Provide the (X, Y) coordinate of the cell's center where the given text is located.  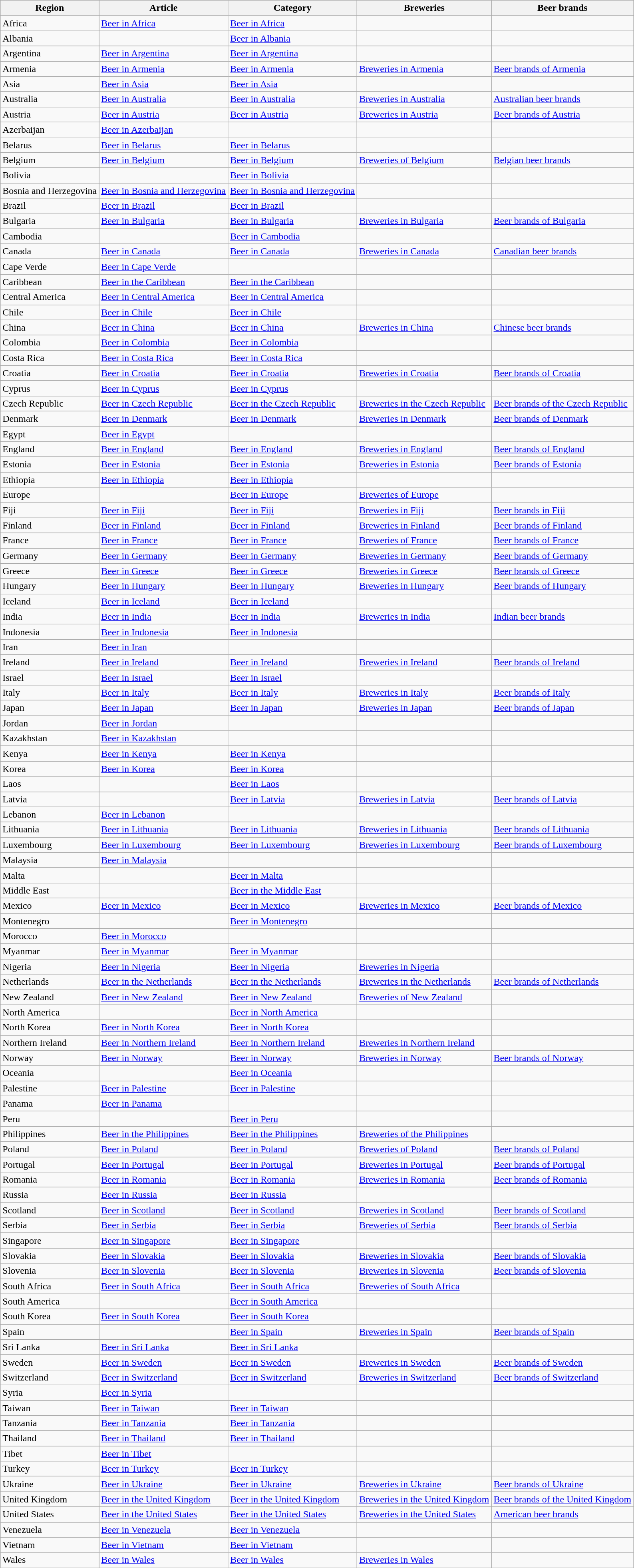
Panama (50, 1103)
Breweries (424, 8)
Romania (50, 1180)
Breweries of Belgium (424, 160)
Breweries of Europe (424, 495)
Beer brands of Germany (562, 556)
Central America (50, 297)
Bolivia (50, 175)
Fiji (50, 510)
Breweries in England (424, 449)
South America (50, 1301)
Poland (50, 1149)
Beer in Malaysia (164, 860)
Turkey (50, 1469)
Malta (50, 875)
Breweries in Switzerland (424, 1377)
Mexico (50, 906)
Beer brands of Estonia (562, 465)
Breweries in Slovenia (424, 1271)
Indian beer brands (562, 616)
Article (164, 8)
Beer brands of Italy (562, 693)
Beer in Iran (164, 647)
Breweries in Northern Ireland (424, 1043)
Breweries in Armenia (424, 69)
Ireland (50, 662)
Philippines (50, 1134)
Breweries in Nigeria (424, 967)
Wales (50, 1560)
Jordan (50, 723)
Spain (50, 1332)
Beer brands of Japan (562, 708)
Breweries in Sweden (424, 1362)
Slovenia (50, 1271)
Beer in Albania (292, 38)
Costa Rica (50, 358)
Beer in Cape Verde (164, 267)
Beer brands of Switzerland (562, 1377)
Beer in North America (292, 1012)
Kazakhstan (50, 738)
Lithuania (50, 830)
Australian beer brands (562, 99)
Austria (50, 114)
Beer in Oceania (292, 1073)
Canada (50, 251)
Region (50, 8)
Beer brands of Scotland (562, 1210)
Breweries in Luxembourg (424, 845)
Myanmar (50, 952)
Northern Ireland (50, 1043)
Switzerland (50, 1377)
Breweries in Japan (424, 708)
Belarus (50, 145)
Serbia (50, 1225)
Beer brands of France (562, 541)
Bulgaria (50, 221)
Breweries of France (424, 541)
Beer in Egypt (164, 434)
Tibet (50, 1454)
Iran (50, 647)
Breweries in Greece (424, 571)
Germany (50, 556)
Beer brands of Austria (562, 114)
Beer brands of England (562, 449)
Colombia (50, 343)
Taiwan (50, 1408)
Beer brands in Fiji (562, 510)
United States (50, 1514)
Kenya (50, 754)
Vietnam (50, 1545)
Breweries in the United Kingdom (424, 1499)
Slovakia (50, 1256)
North Korea (50, 1027)
Nigeria (50, 967)
Argentina (50, 54)
Beer in Latvia (292, 799)
Breweries in Mexico (424, 906)
Breweries of Poland (424, 1149)
Breweries in Estonia (424, 465)
Beer brands of Lithuania (562, 830)
Breweries in Norway (424, 1058)
Beer in Kazakhstan (164, 738)
Cape Verde (50, 267)
Beer in Spain (292, 1332)
Breweries of New Zealand (424, 997)
Beer brands of Armenia (562, 69)
Latvia (50, 799)
Breweries of Serbia (424, 1225)
Beer in the Middle East (292, 890)
Beer brands of Greece (562, 571)
Morocco (50, 936)
South Africa (50, 1286)
Beer brands of the United Kingdom (562, 1499)
Beer brands of the Czech Republic (562, 403)
Beer in Laos (292, 784)
Beer brands of Slovenia (562, 1271)
Asia (50, 84)
Beer brands of Slovakia (562, 1256)
Tanzania (50, 1423)
Cambodia (50, 236)
Beer brands of Latvia (562, 799)
Breweries in Latvia (424, 799)
Beer in Lebanon (164, 814)
Greece (50, 571)
Norway (50, 1058)
Breweries in China (424, 327)
Caribbean (50, 282)
Czech Republic (50, 403)
Ukraine (50, 1484)
Breweries in the Czech Republic (424, 403)
New Zealand (50, 997)
Beer brands of Ireland (562, 662)
Breweries in India (424, 616)
Iceland (50, 601)
Bosnia and Herzegovina (50, 191)
Beer in Europe (292, 495)
Beer brands of Mexico (562, 906)
Armenia (50, 69)
Breweries in Wales (424, 1560)
Breweries in Finland (424, 525)
Russia (50, 1195)
Palestine (50, 1088)
American beer brands (562, 1514)
Beer brands of Ukraine (562, 1484)
Breweries in the Netherlands (424, 982)
Canadian beer brands (562, 251)
Sweden (50, 1362)
Japan (50, 708)
Beer brands of Finland (562, 525)
Breweries in Australia (424, 99)
Beer in Bolivia (292, 175)
South Korea (50, 1317)
Beer brands of Bulgaria (562, 221)
Australia (50, 99)
Beer brands (562, 8)
Cyprus (50, 388)
Beer in Tibet (164, 1454)
Beer in the Czech Republic (292, 403)
Breweries in Lithuania (424, 830)
Netherlands (50, 982)
Beer brands of Spain (562, 1332)
Syria (50, 1392)
Beer brands of Netherlands (562, 982)
Egypt (50, 434)
Beer in Morocco (164, 936)
Breweries in Bulgaria (424, 221)
Middle East (50, 890)
Beer in Malta (292, 875)
Breweries of the Philippines (424, 1134)
Belgian beer brands (562, 160)
Beer in South America (292, 1301)
Estonia (50, 465)
Beer brands of Sweden (562, 1362)
Beer in Czech Republic (164, 403)
Denmark (50, 419)
Croatia (50, 373)
Korea (50, 769)
Breweries in Germany (424, 556)
Breweries in Ireland (424, 662)
Breweries in Slovakia (424, 1256)
Beer in Montenegro (292, 921)
Beer brands of Portugal (562, 1165)
Breweries in Romania (424, 1180)
Beer brands of Norway (562, 1058)
Beer brands of Serbia (562, 1225)
Montenegro (50, 921)
Beer in Jordan (164, 723)
Breweries in Portugal (424, 1165)
Breweries in Spain (424, 1332)
Breweries in the United States (424, 1514)
Scotland (50, 1210)
Ethiopia (50, 480)
Breweries in Hungary (424, 586)
Laos (50, 784)
Category (292, 8)
Beer brands of Croatia (562, 373)
Beer brands of Luxembourg (562, 845)
Beer brands of Poland (562, 1149)
Breweries of South Africa (424, 1286)
Beer brands of Hungary (562, 586)
Luxembourg (50, 845)
Breweries in Italy (424, 693)
Italy (50, 693)
France (50, 541)
Venezuela (50, 1530)
Beer in Syria (164, 1392)
China (50, 327)
Beer brands of Denmark (562, 419)
Thailand (50, 1438)
Beer in Cambodia (292, 236)
Breweries in Scotland (424, 1210)
Brazil (50, 206)
Breweries in Croatia (424, 373)
Europe (50, 495)
Breweries in Fiji (424, 510)
Beer in Panama (164, 1103)
Beer in Azerbaijan (164, 130)
Hungary (50, 586)
Indonesia (50, 632)
Albania (50, 38)
India (50, 616)
Breweries in Austria (424, 114)
Breweries in Canada (424, 251)
Peru (50, 1119)
England (50, 449)
Portugal (50, 1165)
North America (50, 1012)
United Kingdom (50, 1499)
Azerbaijan (50, 130)
Belgium (50, 160)
Oceania (50, 1073)
Chinese beer brands (562, 327)
Israel (50, 678)
Chile (50, 312)
Singapore (50, 1241)
Beer in Peru (292, 1119)
Malaysia (50, 860)
Sri Lanka (50, 1347)
Lebanon (50, 814)
Breweries in Ukraine (424, 1484)
Africa (50, 23)
Finland (50, 525)
Breweries in Denmark (424, 419)
Beer brands of Romania (562, 1180)
